Determine the [X, Y] coordinate at the center of the cell enclosing the given text.  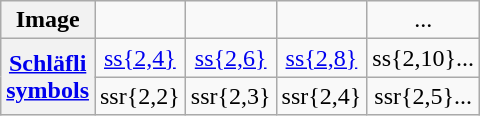
ssr{2,3} [230, 96]
ss{2,6} [230, 58]
Image [48, 20]
ss{2,4} [140, 58]
ssr{2,4} [322, 96]
ssr{2,5}... [424, 96]
ssr{2,2} [140, 96]
ss{2,8} [322, 58]
Schläflisymbols [48, 77]
ss{2,10}... [424, 58]
... [424, 20]
